Locate the cell with the specified text and output its (x, y) center coordinate. 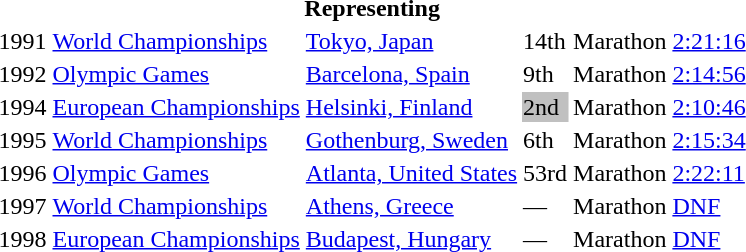
Barcelona, Spain (411, 74)
6th (546, 140)
European Championships (176, 107)
2nd (546, 107)
Athens, Greece (411, 206)
Gothenburg, Sweden (411, 140)
Tokyo, Japan (411, 41)
— (546, 206)
53rd (546, 173)
14th (546, 41)
9th (546, 74)
Helsinki, Finland (411, 107)
Atlanta, United States (411, 173)
